For the text-containing cell, return its midpoint in (X, Y) coordinate format. 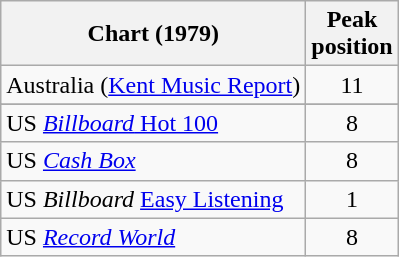
11 (352, 85)
US Cash Box (154, 161)
1 (352, 199)
Peakposition (352, 34)
Chart (1979) (154, 34)
Australia (Kent Music Report) (154, 85)
US Billboard Hot 100 (154, 123)
US Billboard Easy Listening (154, 199)
US Record World (154, 237)
